Scan for the cell matching the given text and deliver its (x, y) coordinate at center. 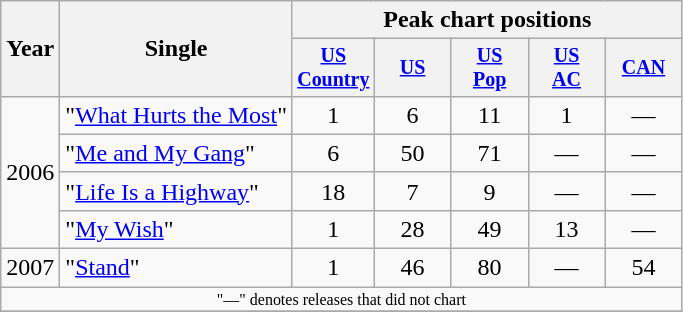
USPop (490, 68)
71 (490, 153)
28 (412, 229)
CAN (644, 68)
80 (490, 268)
US Country (333, 68)
"—" denotes releases that did not chart (342, 299)
US (412, 68)
9 (490, 191)
"Life Is a Highway" (176, 191)
2006 (30, 172)
49 (490, 229)
"My Wish" (176, 229)
50 (412, 153)
2007 (30, 268)
Year (30, 49)
Single (176, 49)
"What Hurts the Most" (176, 115)
Peak chart positions (487, 20)
"Stand" (176, 268)
13 (566, 229)
"Me and My Gang" (176, 153)
46 (412, 268)
54 (644, 268)
11 (490, 115)
18 (333, 191)
7 (412, 191)
USAC (566, 68)
